Return the [x, y] coordinate for the center point of the cell that contains the specified text.  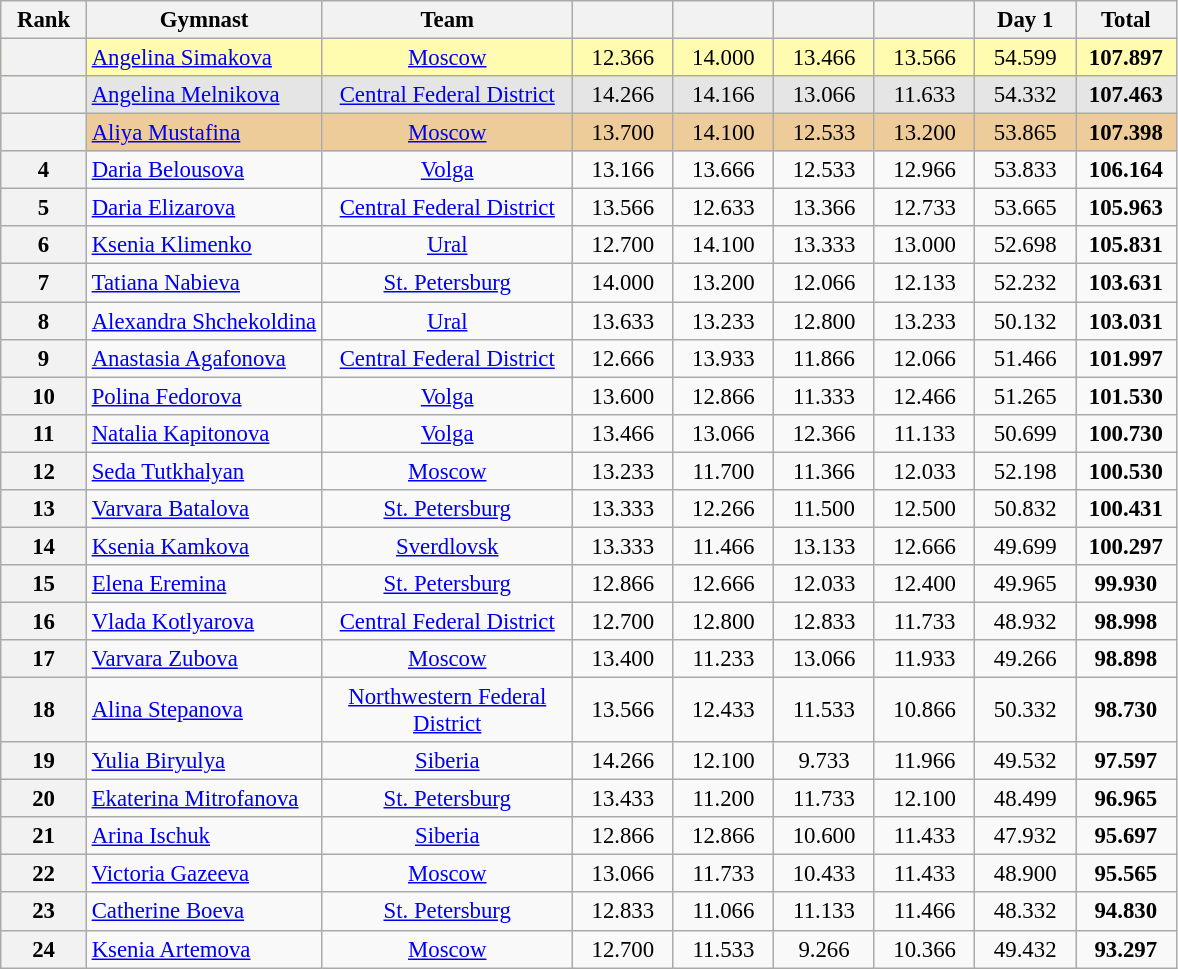
98.898 [1126, 659]
13.666 [724, 170]
11.933 [924, 659]
49.699 [1026, 546]
9 [44, 358]
13.933 [724, 358]
98.730 [1126, 710]
13.133 [824, 546]
16 [44, 621]
14 [44, 546]
105.963 [1126, 208]
107.463 [1126, 95]
96.965 [1126, 799]
20 [44, 799]
6 [44, 245]
12.400 [924, 584]
Victoria Gazeeva [204, 874]
103.631 [1126, 283]
100.730 [1126, 433]
103.031 [1126, 321]
100.431 [1126, 509]
53.833 [1026, 170]
Alina Stepanova [204, 710]
49.532 [1026, 761]
51.466 [1026, 358]
Gymnast [204, 20]
11.866 [824, 358]
Northwestern Federal District [448, 710]
47.932 [1026, 836]
12.733 [924, 208]
11.700 [724, 471]
Ksenia Artemova [204, 949]
94.830 [1126, 912]
101.530 [1126, 396]
105.831 [1126, 245]
52.198 [1026, 471]
11.966 [924, 761]
17 [44, 659]
24 [44, 949]
11.066 [724, 912]
49.266 [1026, 659]
12.500 [924, 509]
48.499 [1026, 799]
11.333 [824, 396]
49.965 [1026, 584]
106.164 [1126, 170]
Natalia Kapitonova [204, 433]
Varvara Batalova [204, 509]
10 [44, 396]
Varvara Zubova [204, 659]
99.930 [1126, 584]
100.530 [1126, 471]
Seda Tutkhalyan [204, 471]
12 [44, 471]
11 [44, 433]
Anastasia Agafonova [204, 358]
51.265 [1026, 396]
50.132 [1026, 321]
4 [44, 170]
53.865 [1026, 133]
54.332 [1026, 95]
Arina Ischuk [204, 836]
11.200 [724, 799]
Vlada Kotlyarova [204, 621]
13.166 [624, 170]
Aliya Mustafina [204, 133]
9.266 [824, 949]
13 [44, 509]
12.133 [924, 283]
50.699 [1026, 433]
101.997 [1126, 358]
11.366 [824, 471]
19 [44, 761]
7 [44, 283]
10.866 [924, 710]
Day 1 [1026, 20]
Total [1126, 20]
11.233 [724, 659]
13.366 [824, 208]
8 [44, 321]
Tatiana Nabieva [204, 283]
Team [448, 20]
52.232 [1026, 283]
52.698 [1026, 245]
107.398 [1126, 133]
100.297 [1126, 546]
Rank [44, 20]
97.597 [1126, 761]
13.600 [624, 396]
Yulia Biryulya [204, 761]
Sverdlovsk [448, 546]
93.297 [1126, 949]
12.633 [724, 208]
12.966 [924, 170]
Daria Belousova [204, 170]
15 [44, 584]
Alexandra Shchekoldina [204, 321]
50.332 [1026, 710]
Catherine Boeva [204, 912]
Ksenia Klimenko [204, 245]
98.998 [1126, 621]
10.600 [824, 836]
Elena Eremina [204, 584]
107.897 [1126, 58]
53.665 [1026, 208]
12.433 [724, 710]
49.432 [1026, 949]
23 [44, 912]
Daria Elizarova [204, 208]
95.697 [1126, 836]
5 [44, 208]
13.700 [624, 133]
11.500 [824, 509]
54.599 [1026, 58]
13.000 [924, 245]
21 [44, 836]
48.932 [1026, 621]
10.433 [824, 874]
10.366 [924, 949]
13.400 [624, 659]
48.900 [1026, 874]
18 [44, 710]
14.166 [724, 95]
12.266 [724, 509]
13.633 [624, 321]
11.633 [924, 95]
48.332 [1026, 912]
Angelina Melnikova [204, 95]
Angelina Simakova [204, 58]
22 [44, 874]
9.733 [824, 761]
12.466 [924, 396]
Ksenia Kamkova [204, 546]
13.433 [624, 799]
Polina Fedorova [204, 396]
95.565 [1126, 874]
50.832 [1026, 509]
Ekaterina Mitrofanova [204, 799]
